Return (x, y) of the center of cell containing provided text 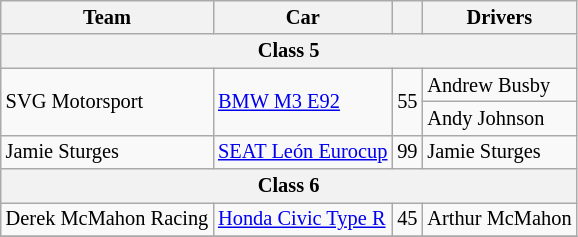
Class 6 (289, 186)
99 (407, 152)
BMW M3 E92 (302, 102)
Arthur McMahon (499, 219)
Derek McMahon Racing (107, 219)
Drivers (499, 17)
Honda Civic Type R (302, 219)
45 (407, 219)
Andrew Busby (499, 85)
SEAT León Eurocup (302, 152)
Team (107, 17)
SVG Motorsport (107, 102)
Car (302, 17)
Andy Johnson (499, 118)
55 (407, 102)
Class 5 (289, 51)
